Find where the given text appears and provide that cell's center as [x, y] coordinate. 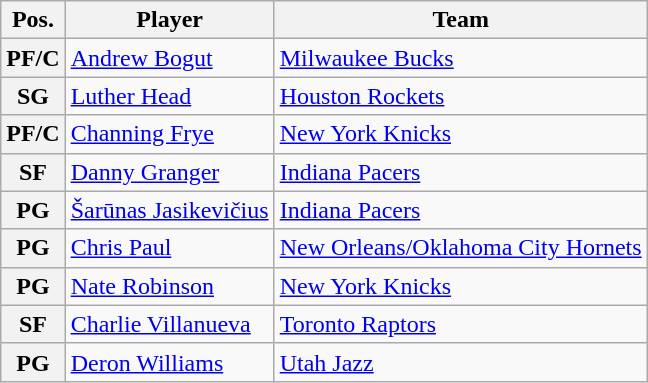
New Orleans/Oklahoma City Hornets [460, 248]
Channing Frye [170, 134]
Milwaukee Bucks [460, 58]
Team [460, 20]
Deron Williams [170, 362]
Chris Paul [170, 248]
Charlie Villanueva [170, 324]
Danny Granger [170, 172]
Luther Head [170, 96]
Šarūnas Jasikevičius [170, 210]
Houston Rockets [460, 96]
SG [33, 96]
Nate Robinson [170, 286]
Player [170, 20]
Toronto Raptors [460, 324]
Utah Jazz [460, 362]
Pos. [33, 20]
Andrew Bogut [170, 58]
